Identify which cell holds the provided text, then report its (x, y) central coordinate. 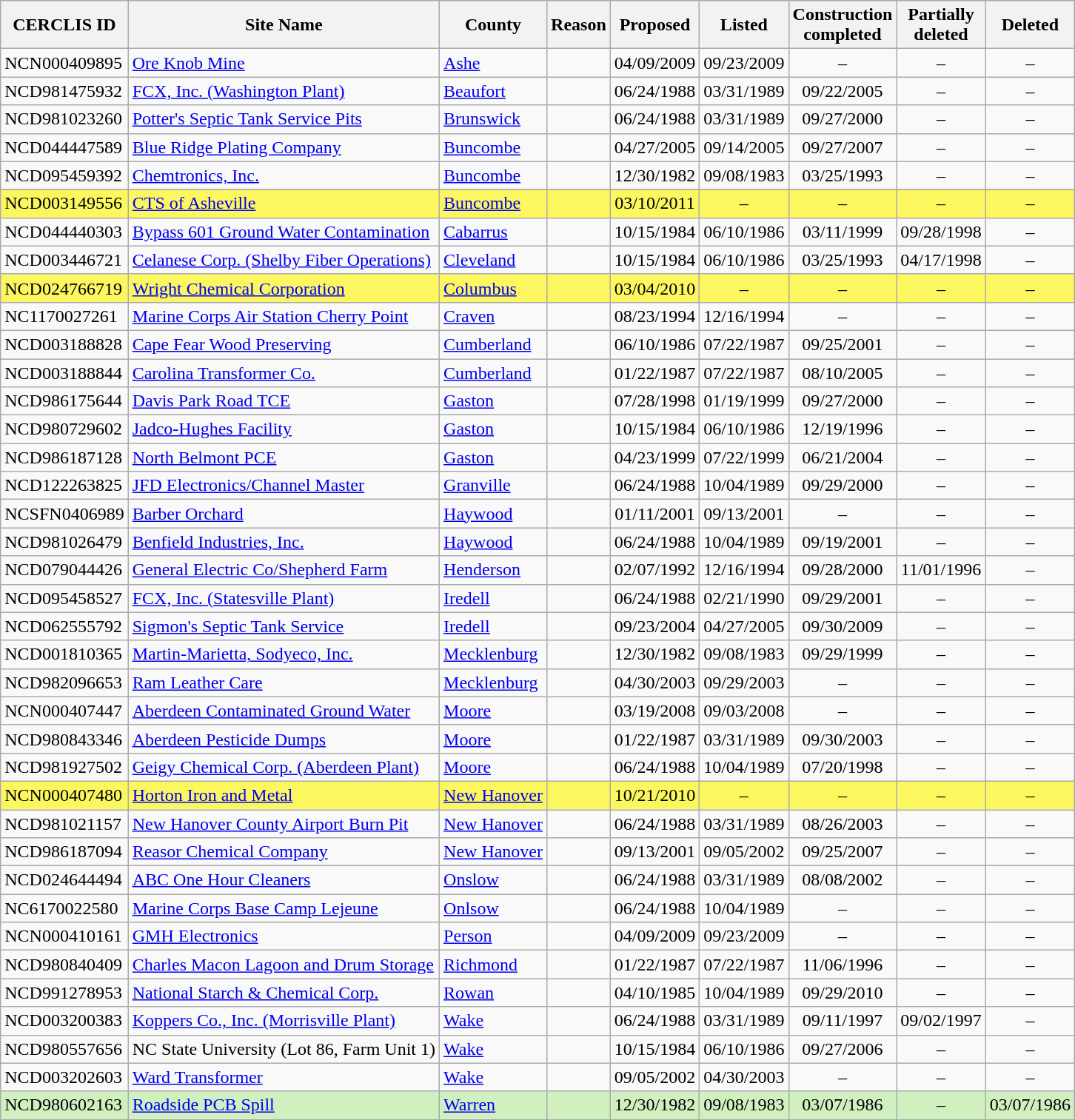
Koppers Co., Inc. (Morrisville Plant) (284, 1021)
09/25/2007 (843, 852)
NCD062555792 (64, 626)
NCN000407447 (64, 711)
Sigmon's Septic Tank Service (284, 626)
Person (493, 936)
Onslow (493, 880)
NCD981475932 (64, 91)
Ward Transformer (284, 1077)
Cleveland (493, 260)
09/29/2000 (843, 486)
NCSFN0406989 (64, 514)
06/21/2004 (843, 457)
09/23/2004 (654, 626)
03/04/2010 (654, 288)
Craven (493, 316)
Reason (579, 25)
02/07/1992 (654, 570)
09/03/2008 (744, 711)
Granville (493, 486)
NCD003188844 (64, 372)
09/14/2005 (744, 147)
North Belmont PCE (284, 457)
03/10/2011 (654, 204)
Benfield Industries, Inc. (284, 542)
Richmond (493, 965)
NCN000407480 (64, 795)
FCX, Inc. (Washington Plant) (284, 91)
NCD981021157 (64, 824)
NCD991278953 (64, 993)
Cape Fear Wood Preserving (284, 344)
NCD095458527 (64, 598)
Wright Chemical Corporation (284, 288)
Marine Corps Base Camp Lejeune (284, 908)
CERCLIS ID (64, 25)
NCD024644494 (64, 880)
11/06/1996 (843, 965)
03/19/2008 (654, 711)
Barber Orchard (284, 514)
09/30/2009 (843, 626)
Roadside PCB Spill (284, 1105)
Blue Ridge Plating Company (284, 147)
09/30/2003 (843, 739)
09/11/1997 (843, 1021)
NCD003446721 (64, 260)
09/29/2003 (744, 683)
04/17/1998 (941, 260)
NC6170022580 (64, 908)
09/02/1997 (941, 1021)
NCD003202603 (64, 1077)
07/28/1998 (654, 401)
General Electric Co/Shepherd Farm (284, 570)
NCD001810365 (64, 654)
NCD024766719 (64, 288)
NC State University (Lot 86, Farm Unit 1) (284, 1049)
NCD980843346 (64, 739)
09/28/1998 (941, 232)
CTS of Asheville (284, 204)
NCD044440303 (64, 232)
03/11/1999 (843, 232)
NCD003149556 (64, 204)
Potter's Septic Tank Service Pits (284, 119)
09/29/2001 (843, 598)
FCX, Inc. (Statesville Plant) (284, 598)
Beaufort (493, 91)
Deleted (1030, 25)
GMH Electronics (284, 936)
07/20/1998 (843, 767)
09/19/2001 (843, 542)
09/22/2005 (843, 91)
Site Name (284, 25)
Warren (493, 1105)
09/27/2007 (843, 147)
01/11/2001 (654, 514)
Geigy Chemical Corp. (Aberdeen Plant) (284, 767)
Constructioncompleted (843, 25)
Ram Leather Care (284, 683)
10/21/2010 (654, 795)
09/28/2000 (843, 570)
Listed (744, 25)
NCD122263825 (64, 486)
Horton Iron and Metal (284, 795)
NCD003200383 (64, 1021)
12/19/1996 (843, 429)
NCD980729602 (64, 429)
NCD095459392 (64, 175)
Columbus (493, 288)
09/29/1999 (843, 654)
Chemtronics, Inc. (284, 175)
Aberdeen Pesticide Dumps (284, 739)
ABC One Hour Cleaners (284, 880)
08/10/2005 (843, 372)
NCD981023260 (64, 119)
Henderson (493, 570)
JFD Electronics/Channel Master (284, 486)
Rowan (493, 993)
National Starch & Chemical Corp. (284, 993)
County (493, 25)
11/01/1996 (941, 570)
NCD044447589 (64, 147)
07/22/1999 (744, 457)
NCD980840409 (64, 965)
Jadco-Hughes Facility (284, 429)
Brunswick (493, 119)
09/25/2001 (843, 344)
Celanese Corp. (Shelby Fiber Operations) (284, 260)
08/08/2002 (843, 880)
02/21/1990 (744, 598)
Partiallydeleted (941, 25)
NCD079044426 (64, 570)
09/27/2006 (843, 1049)
NCD981927502 (64, 767)
Davis Park Road TCE (284, 401)
NCD982096653 (64, 683)
NCN000410161 (64, 936)
Onlsow (493, 908)
04/10/1985 (654, 993)
Bypass 601 Ground Water Contamination (284, 232)
NCD986175644 (64, 401)
04/23/1999 (654, 457)
Ore Knob Mine (284, 63)
Cabarrus (493, 232)
Martin-Marietta, Sodyeco, Inc. (284, 654)
Aberdeen Contaminated Ground Water (284, 711)
NCD980602163 (64, 1105)
Carolina Transformer Co. (284, 372)
New Hanover County Airport Burn Pit (284, 824)
Ashe (493, 63)
01/19/1999 (744, 401)
09/29/2010 (843, 993)
NCD981026479 (64, 542)
NCD003188828 (64, 344)
Reasor Chemical Company (284, 852)
Proposed (654, 25)
NCD986187128 (64, 457)
Marine Corps Air Station Cherry Point (284, 316)
Charles Macon Lagoon and Drum Storage (284, 965)
08/23/1994 (654, 316)
NCD986187094 (64, 852)
08/26/2003 (843, 824)
NC1170027261 (64, 316)
NCD980557656 (64, 1049)
NCN000409895 (64, 63)
